Extract the (X, Y) coordinate from the center of the cell holding the provided text.  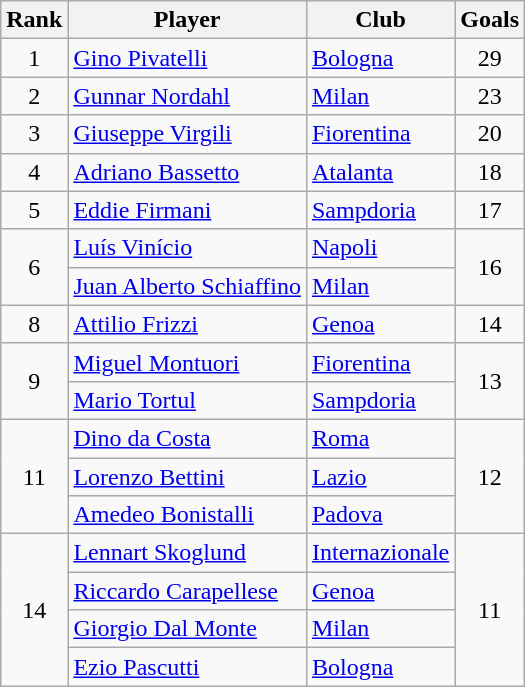
Roma (380, 438)
Goals (490, 20)
12 (490, 476)
Miguel Montuori (188, 362)
3 (34, 134)
Gunnar Nordahl (188, 96)
Attilio Frizzi (188, 324)
Dino da Costa (188, 438)
1 (34, 58)
13 (490, 381)
Lennart Skoglund (188, 553)
23 (490, 96)
Player (188, 20)
29 (490, 58)
17 (490, 210)
2 (34, 96)
Lazio (380, 477)
Ezio Pascutti (188, 667)
Padova (380, 515)
18 (490, 172)
4 (34, 172)
Luís Vinício (188, 248)
Rank (34, 20)
Giuseppe Virgili (188, 134)
8 (34, 324)
Napoli (380, 248)
Mario Tortul (188, 400)
20 (490, 134)
Eddie Firmani (188, 210)
Giorgio Dal Monte (188, 629)
Riccardo Carapellese (188, 591)
5 (34, 210)
Amedeo Bonistalli (188, 515)
6 (34, 267)
Lorenzo Bettini (188, 477)
9 (34, 381)
Club (380, 20)
Adriano Bassetto (188, 172)
Internazionale (380, 553)
Gino Pivatelli (188, 58)
Juan Alberto Schiaffino (188, 286)
16 (490, 267)
Atalanta (380, 172)
